Locate the cell with the specified text and output its (X, Y) center coordinate. 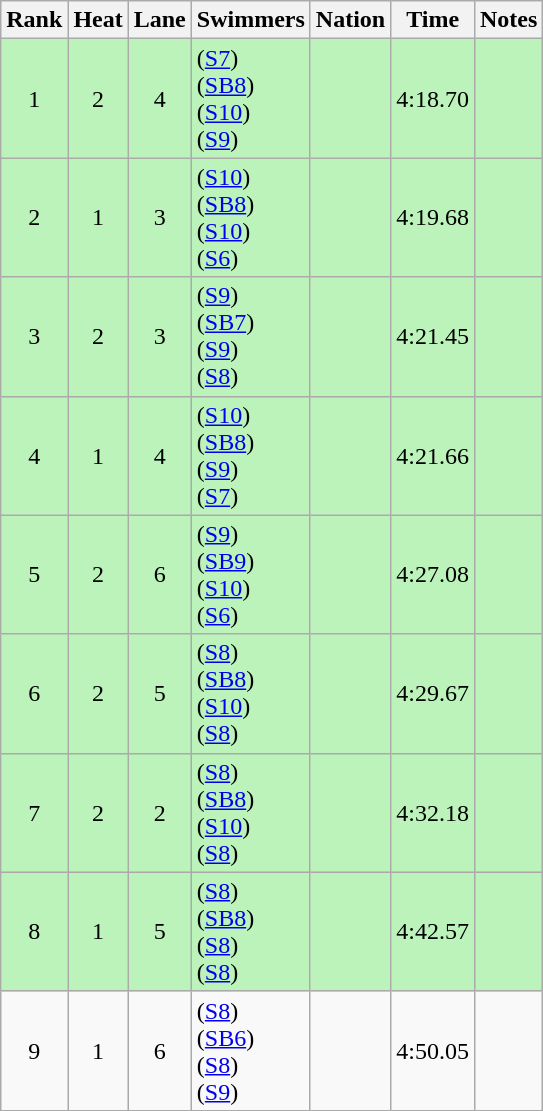
(S9) (SB9) (S10) (S6) (250, 574)
4:27.08 (433, 574)
Notes (508, 20)
(S7) (SB8) (S10) (S9) (250, 98)
(S8) (SB8) (S8) (S8) (250, 932)
9 (34, 1050)
Rank (34, 20)
4:21.66 (433, 456)
4:32.18 (433, 812)
(S9) (SB7) (S9) (S8) (250, 336)
(S10) (SB8) (S10) (S6) (250, 218)
8 (34, 932)
Nation (350, 20)
Time (433, 20)
Heat (98, 20)
4:21.45 (433, 336)
4:19.68 (433, 218)
Lane (160, 20)
4:50.05 (433, 1050)
Swimmers (250, 20)
4:29.67 (433, 694)
4:18.70 (433, 98)
7 (34, 812)
4:42.57 (433, 932)
(S10) (SB8) (S9) (S7) (250, 456)
(S8) (SB6) (S8) (S9) (250, 1050)
